For the text-containing cell, return its midpoint in (x, y) coordinate format. 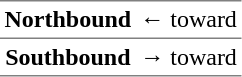
Southbound (68, 57)
← toward (189, 20)
→ toward (189, 57)
Northbound (68, 20)
